Extract the (x, y) coordinate from the center of the cell holding the provided text.  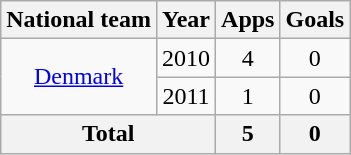
4 (248, 58)
2010 (186, 58)
Total (108, 134)
Apps (248, 20)
Goals (315, 20)
1 (248, 96)
National team (79, 20)
Denmark (79, 77)
Year (186, 20)
5 (248, 134)
2011 (186, 96)
